For the text-containing cell, return its midpoint in (X, Y) coordinate format. 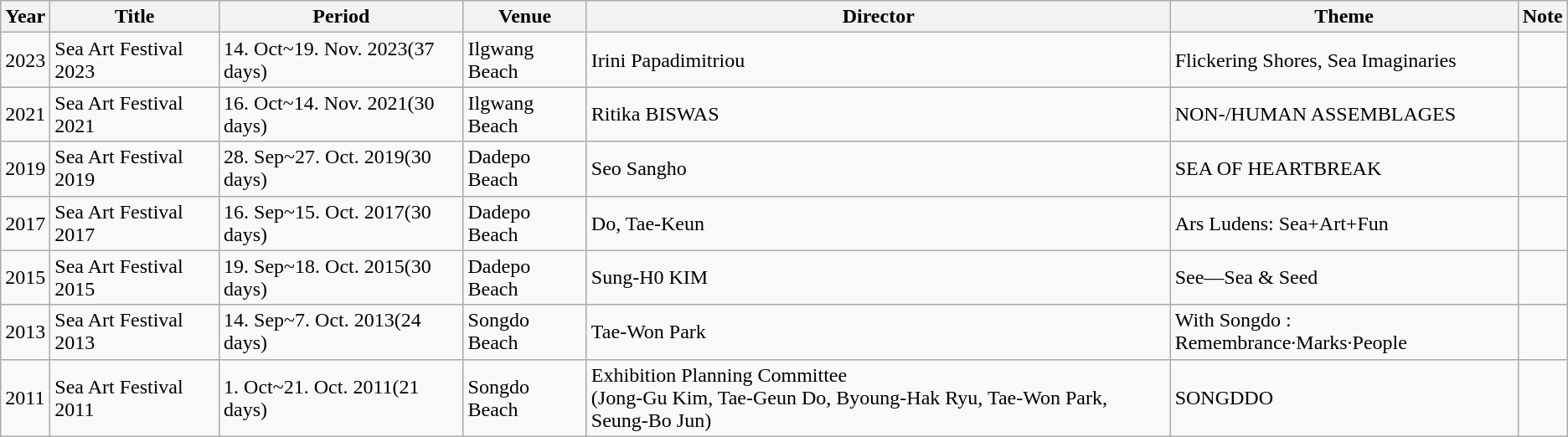
See—Sea & Seed (1344, 278)
16. Sep~15. Oct. 2017(30 days) (342, 223)
SONGDDO (1344, 398)
Sung-H0 KIM (878, 278)
19. Sep~18. Oct. 2015(30 days) (342, 278)
2017 (25, 223)
Tae-Won Park (878, 332)
Sea Art Festival 2019 (135, 169)
Venue (524, 17)
Irini Papadimitriou (878, 60)
14. Oct~19. Nov. 2023(37 days) (342, 60)
Ars Ludens: Sea+Art+Fun (1344, 223)
NON-/HUMAN ASSEMBLAGES (1344, 114)
14. Sep~7. Oct. 2013(24 days) (342, 332)
Period (342, 17)
Ritika BISWAS (878, 114)
Sea Art Festival 2015 (135, 278)
Note (1543, 17)
Flickering Shores, Sea Imaginaries (1344, 60)
Year (25, 17)
2015 (25, 278)
2023 (25, 60)
2021 (25, 114)
With Songdo : Remembrance·Marks·People (1344, 332)
Exhibition Planning Committee(Jong-Gu Kim, Tae-Geun Do, Byoung-Hak Ryu, Tae-Won Park, Seung-Bo Jun) (878, 398)
Sea Art Festival 2021 (135, 114)
Director (878, 17)
Sea Art Festival 2017 (135, 223)
2019 (25, 169)
Theme (1344, 17)
Sea Art Festival 2011 (135, 398)
28. Sep~27. Oct. 2019(30 days) (342, 169)
Sea Art Festival 2023 (135, 60)
16. Oct~14. Nov. 2021(30 days) (342, 114)
1. Oct~21. Oct. 2011(21 days) (342, 398)
Title (135, 17)
2011 (25, 398)
SEA OF HEARTBREAK (1344, 169)
Do, Tae-Keun (878, 223)
Sea Art Festival 2013 (135, 332)
Seo Sangho (878, 169)
2013 (25, 332)
